Extract the [X, Y] coordinate from the center of the cell holding the provided text.  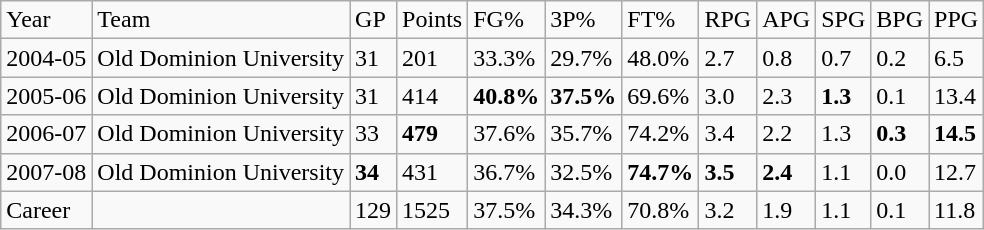
414 [432, 96]
33 [374, 134]
0.7 [844, 58]
3.4 [728, 134]
13.4 [956, 96]
40.8% [506, 96]
479 [432, 134]
74.7% [660, 172]
0.0 [900, 172]
70.8% [660, 210]
0.3 [900, 134]
3.2 [728, 210]
SPG [844, 20]
74.2% [660, 134]
0.8 [786, 58]
69.6% [660, 96]
Team [221, 20]
BPG [900, 20]
APG [786, 20]
48.0% [660, 58]
Points [432, 20]
2.4 [786, 172]
431 [432, 172]
2007-08 [46, 172]
Year [46, 20]
RPG [728, 20]
2004-05 [46, 58]
2.2 [786, 134]
GP [374, 20]
32.5% [584, 172]
34 [374, 172]
2005-06 [46, 96]
29.7% [584, 58]
PPG [956, 20]
FG% [506, 20]
34.3% [584, 210]
36.7% [506, 172]
14.5 [956, 134]
2.7 [728, 58]
3.0 [728, 96]
201 [432, 58]
3.5 [728, 172]
37.6% [506, 134]
Career [46, 210]
0.2 [900, 58]
2.3 [786, 96]
1525 [432, 210]
12.7 [956, 172]
129 [374, 210]
11.8 [956, 210]
6.5 [956, 58]
2006-07 [46, 134]
3P% [584, 20]
FT% [660, 20]
33.3% [506, 58]
35.7% [584, 134]
1.9 [786, 210]
